Find where the given text appears and provide that cell's center as [X, Y] coordinate. 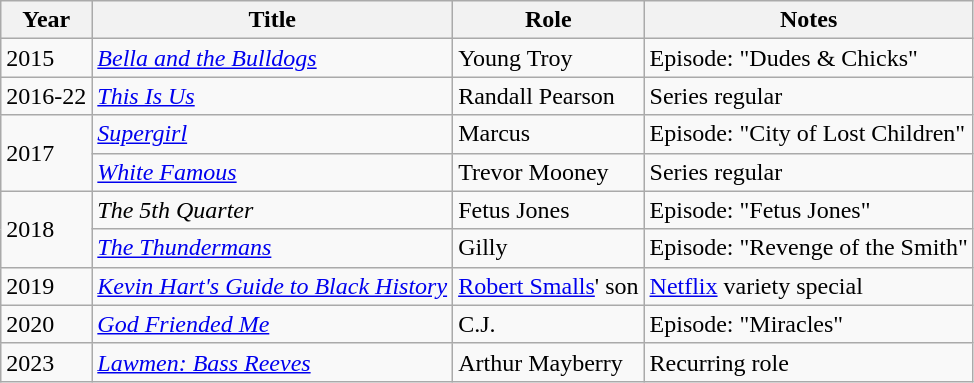
Young Troy [548, 58]
2019 [46, 286]
Kevin Hart's Guide to Black History [272, 286]
White Famous [272, 172]
2020 [46, 324]
Episode: "City of Lost Children" [808, 134]
2018 [46, 229]
Episode: "Revenge of the Smith" [808, 248]
Recurring role [808, 362]
C.J. [548, 324]
Robert Smalls' son [548, 286]
Title [272, 20]
Arthur Mayberry [548, 362]
Lawmen: Bass Reeves [272, 362]
Episode: "Fetus Jones" [808, 210]
2017 [46, 153]
Gilly [548, 248]
Bella and the Bulldogs [272, 58]
Marcus [548, 134]
Year [46, 20]
2015 [46, 58]
Role [548, 20]
God Friended Me [272, 324]
Netflix variety special [808, 286]
Fetus Jones [548, 210]
Episode: "Dudes & Chicks" [808, 58]
The Thundermans [272, 248]
Randall Pearson [548, 96]
The 5th Quarter [272, 210]
This Is Us [272, 96]
Episode: "Miracles" [808, 324]
2016-22 [46, 96]
Trevor Mooney [548, 172]
Notes [808, 20]
Supergirl [272, 134]
2023 [46, 362]
